Find where the given text appears and provide that cell's center as [X, Y] coordinate. 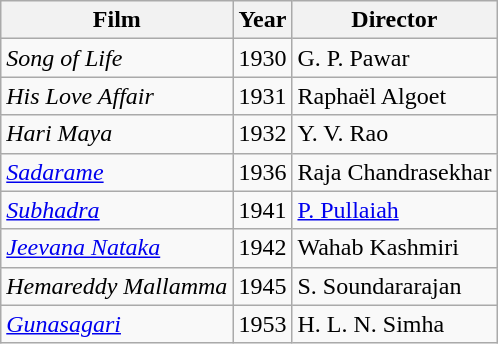
G. P. Pawar [394, 58]
Raphaël Algoet [394, 96]
Y. V. Rao [394, 134]
1931 [262, 96]
Wahab Kashmiri [394, 248]
Year [262, 20]
Sadarame [117, 172]
1953 [262, 324]
Hari Maya [117, 134]
P. Pullaiah [394, 210]
1945 [262, 286]
H. L. N. Simha [394, 324]
1941 [262, 210]
1930 [262, 58]
Hemareddy Mallamma [117, 286]
Subhadra [117, 210]
Song of Life [117, 58]
Film [117, 20]
1932 [262, 134]
S. Soundararajan [394, 286]
Jeevana Nataka [117, 248]
Gunasagari [117, 324]
1936 [262, 172]
Director [394, 20]
Raja Chandrasekhar [394, 172]
His Love Affair [117, 96]
1942 [262, 248]
